Capture the cell that displays the provided text and extract its (X, Y) central coordinate. 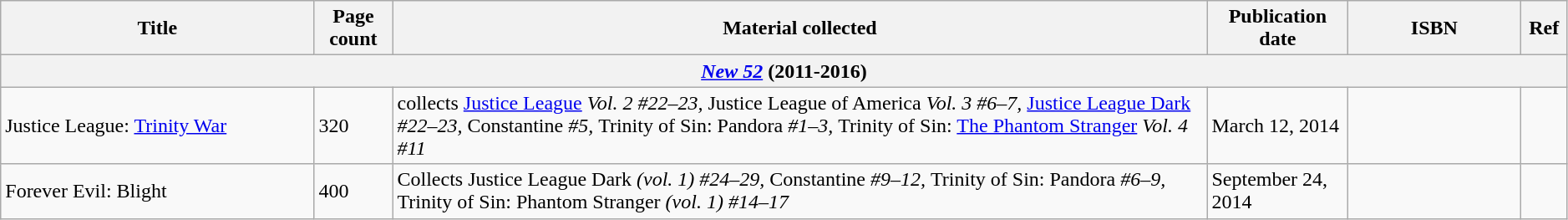
Justice League: Trinity War (157, 125)
March 12, 2014 (1278, 125)
Publication date (1278, 28)
Ref (1544, 28)
320 (353, 125)
ISBN (1434, 28)
Title (157, 28)
September 24, 2014 (1278, 191)
New 52 (2011-2016) (784, 71)
Forever Evil: Blight (157, 191)
400 (353, 191)
Collects Justice League Dark (vol. 1) #24–29, Constantine #9–12, Trinity of Sin: Pandora #6–9, Trinity of Sin: Phantom Stranger (vol. 1) #14–17 (800, 191)
Page count (353, 28)
Material collected (800, 28)
